Extract the (x, y) coordinate from the center of the cell holding the provided text.  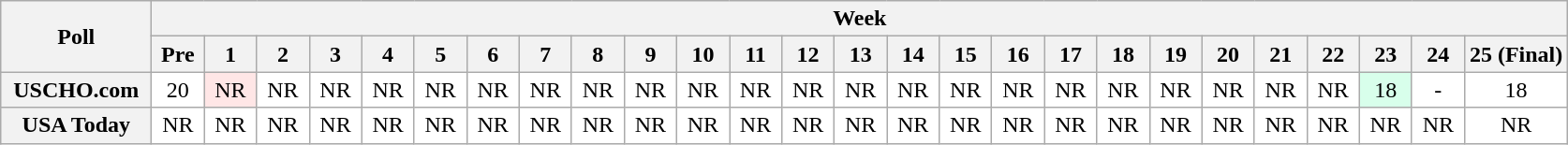
2 (283, 54)
Poll (77, 36)
13 (861, 54)
4 (388, 54)
25 (Final) (1516, 54)
16 (1018, 54)
5 (440, 54)
6 (493, 54)
USA Today (77, 125)
11 (755, 54)
22 (1333, 54)
14 (913, 54)
17 (1071, 54)
15 (966, 54)
- (1438, 90)
10 (703, 54)
1 (230, 54)
19 (1176, 54)
8 (598, 54)
21 (1280, 54)
USCHO.com (77, 90)
Pre (178, 54)
9 (650, 54)
12 (808, 54)
7 (545, 54)
Week (860, 19)
24 (1438, 54)
3 (335, 54)
23 (1385, 54)
